Search for the cell housing the specified text and yield its (X, Y) center coordinate. 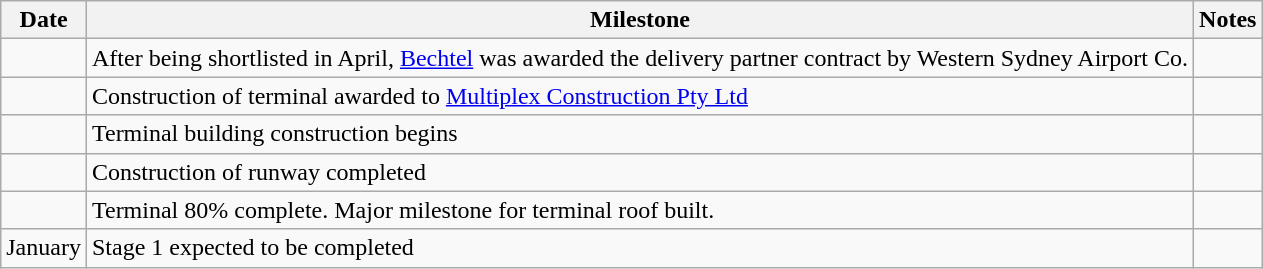
Stage 1 expected to be completed (640, 248)
Terminal 80% complete. Major milestone for terminal roof built. (640, 210)
Notes (1228, 20)
Construction of terminal awarded to Multiplex Construction Pty Ltd (640, 96)
Terminal building construction begins (640, 134)
January (44, 248)
Milestone (640, 20)
Date (44, 20)
After being shortlisted in April, Bechtel was awarded the delivery partner contract by Western Sydney Airport Co. (640, 58)
Construction of runway completed (640, 172)
